Provide the [X, Y] coordinate of the cell's center where the given text is located.  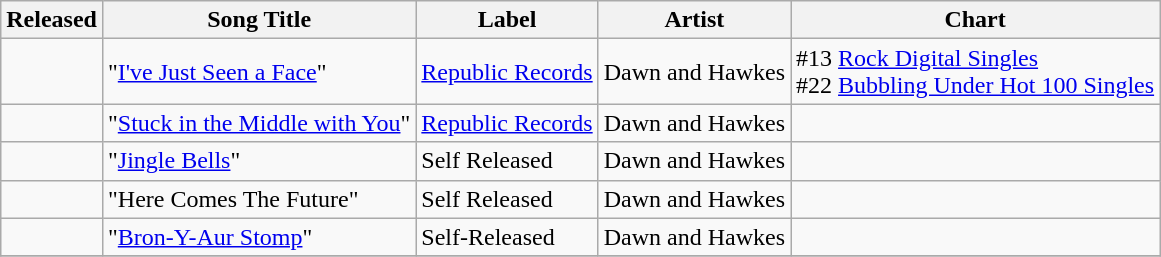
"Here Comes The Future" [258, 199]
Artist [694, 20]
"Stuck in the Middle with You" [258, 123]
Song Title [258, 20]
Released [52, 20]
"Jingle Bells" [258, 161]
"Bron-Y-Aur Stomp" [258, 237]
Chart [976, 20]
Self-Released [507, 237]
#13 Rock Digital Singles #22 Bubbling Under Hot 100 Singles [976, 72]
"I've Just Seen a Face" [258, 72]
Label [507, 20]
